Search for the cell housing the specified text and yield its (x, y) center coordinate. 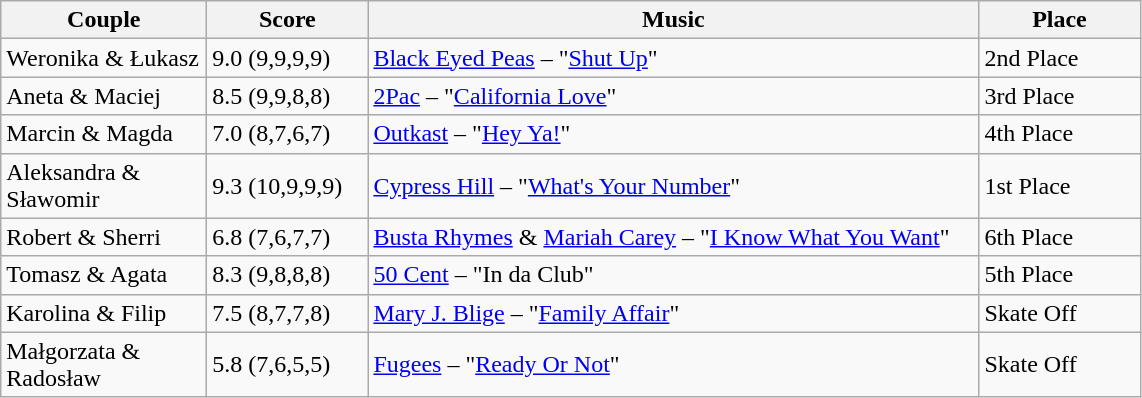
Couple (104, 20)
Fugees – "Ready Or Not" (674, 364)
9.3 (10,9,9,9) (288, 186)
3rd Place (1060, 96)
Małgorzata & Radosław (104, 364)
50 Cent – "In da Club" (674, 275)
7.5 (8,7,7,8) (288, 313)
7.0 (8,7,6,7) (288, 134)
8.3 (9,8,8,8) (288, 275)
4th Place (1060, 134)
Robert & Sherri (104, 237)
Black Eyed Peas – "Shut Up" (674, 58)
Aneta & Maciej (104, 96)
Outkast – "Hey Ya!" (674, 134)
Aleksandra & Sławomir (104, 186)
Score (288, 20)
Mary J. Blige – "Family Affair" (674, 313)
Marcin & Magda (104, 134)
5th Place (1060, 275)
Cypress Hill – "What's Your Number" (674, 186)
9.0 (9,9,9,9) (288, 58)
Busta Rhymes & Mariah Carey – "I Know What You Want" (674, 237)
2nd Place (1060, 58)
5.8 (7,6,5,5) (288, 364)
Music (674, 20)
6th Place (1060, 237)
Weronika & Łukasz (104, 58)
Tomasz & Agata (104, 275)
6.8 (7,6,7,7) (288, 237)
Karolina & Filip (104, 313)
Place (1060, 20)
1st Place (1060, 186)
8.5 (9,9,8,8) (288, 96)
2Pac – "California Love" (674, 96)
